Determine the [X, Y] coordinate at the center of the cell enclosing the given text.  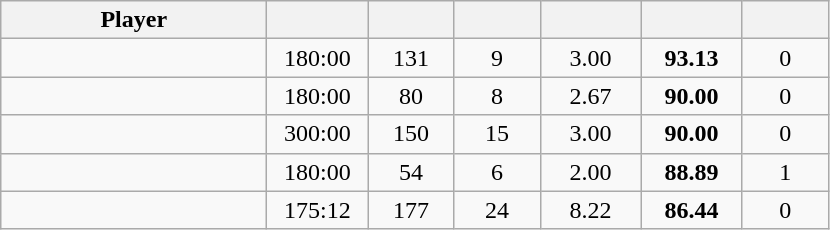
2.67 [590, 96]
93.13 [692, 58]
8 [497, 96]
Player [134, 20]
8.22 [590, 210]
9 [497, 58]
15 [497, 134]
175:12 [318, 210]
54 [411, 172]
300:00 [318, 134]
150 [411, 134]
80 [411, 96]
2.00 [590, 172]
86.44 [692, 210]
1 [785, 172]
24 [497, 210]
6 [497, 172]
131 [411, 58]
177 [411, 210]
88.89 [692, 172]
